Pinpoint the cell where the given text exists, returning its [x, y] midpoint coordinate. 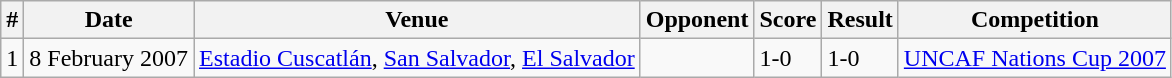
UNCAF Nations Cup 2007 [1034, 58]
Result [860, 20]
Opponent [697, 20]
# [12, 20]
Date [109, 20]
Venue [418, 20]
Competition [1034, 20]
1 [12, 58]
8 February 2007 [109, 58]
Score [788, 20]
Estadio Cuscatlán, San Salvador, El Salvador [418, 58]
